Extract the [x, y] coordinate from the center of the cell holding the provided text.  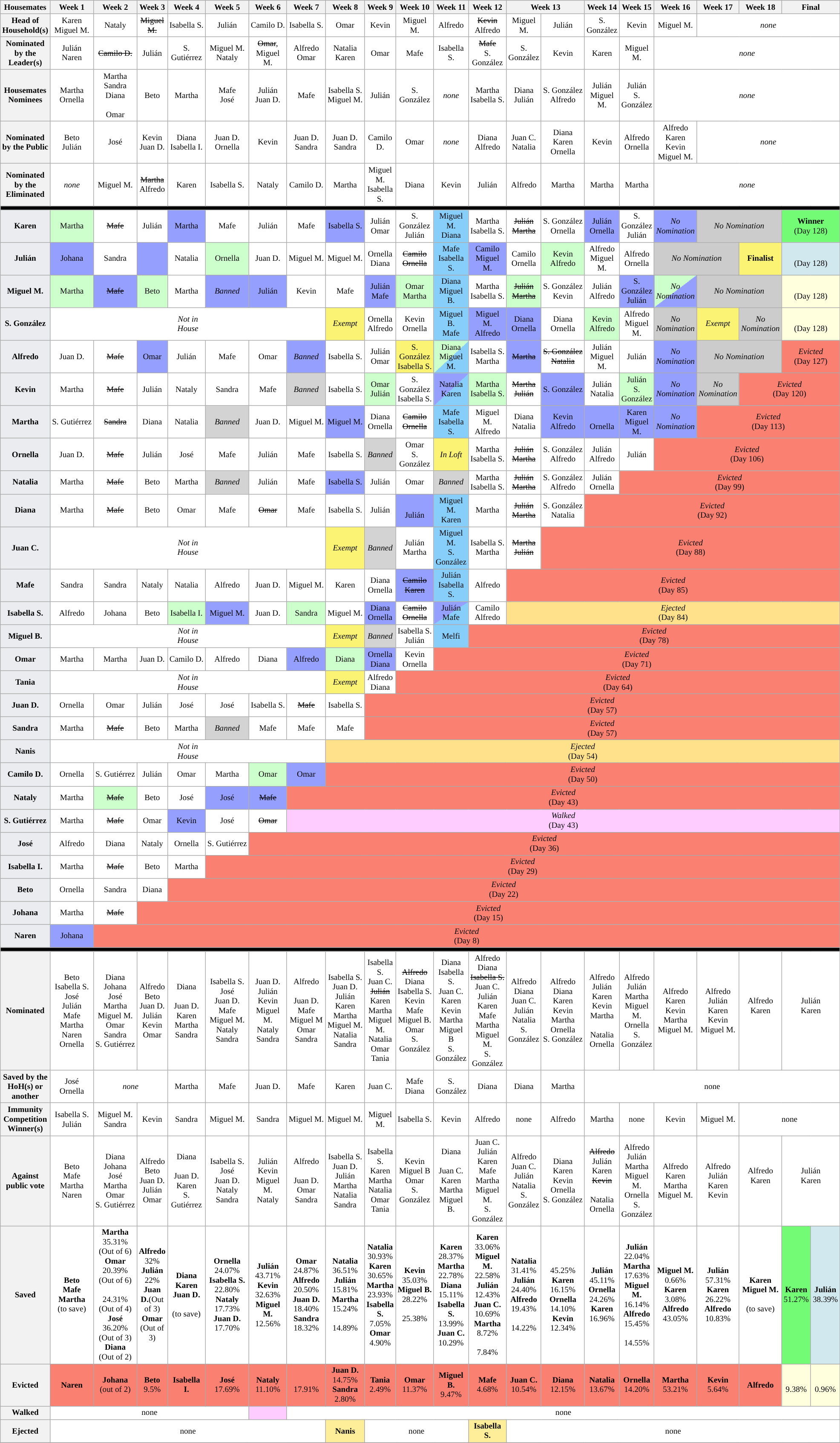
Evicted (Day 127) [811, 357]
Natalia30.93%Karen30.65%Martha23.93%Isabella S.7.05%Omar4.90% [380, 1295]
Evicted (Day 64) [618, 682]
Evicted (Day 99) [730, 482]
Evicted (Day 71) [637, 659]
Karen33.06%Miguel M.22.58%Julián12.43%Juan C.10.69%Martha8.72%7.84% [487, 1295]
Julián38.39% [825, 1295]
Isabella S.Juan D.JuliánMarthaNataliaSandra [345, 1181]
MarthaOrnella [72, 95]
DianaMiguel B. [451, 291]
Kevin35.03%Miguel B.28.22%25.38% [415, 1295]
Miguel M.Isabella S. [380, 185]
AlfredoKarenKevinMarthaMiguel M. [676, 1011]
Alfredo32%Julián22%Juan D.(Out of 3)Omar(Out of 3) [152, 1295]
AlfredoJuliánKarenKevinMiguel M. [718, 1011]
DianaKarenJuan D.(to save) [187, 1295]
Evicted (Day 43) [563, 798]
Julián43.71%Kevin32.63%Miguel M.12.56% [268, 1295]
Head of Household(s) [26, 25]
DianaJohanaJoséMarthaMiguel M.OmarSandraS. Gutiérrez [115, 1011]
Juan C.JuliánKarenMafeMarthaMiguel M.S. González [487, 1181]
9.38% [796, 1385]
AlfredoBetoJuan D.JuliánOmar [152, 1181]
Omar11.37% [415, 1385]
Miguel B.9.47% [451, 1385]
Evicted (Day 88) [690, 548]
Isabella S.KarenMarthaNataliaOmarTania [380, 1181]
Kevin5.64% [718, 1385]
Ornella24.07%Isabella S.22.80%Nataly17.73%Juan D.17.70% [227, 1295]
AlfredoJuan C.JuliánNataliaS. González [524, 1181]
DianaJulián [524, 95]
AlfredoDianaJuan C.JuliánNataliaS. González [524, 1011]
OmarS. González [415, 455]
Isabella S.Juan C.JuliánKarenMarthaMiguel M.NataliaOmarTania [380, 1011]
Evicted (Day 92) [712, 510]
Juan C.Natalia [524, 142]
Ejected [26, 1431]
Karen51.27% [796, 1295]
AlfredoDianaIsabella S.KevinMafeMiguel B.OmarS. González [415, 1011]
Evicted (Day 78) [654, 636]
Natalia13.67% [602, 1385]
Winner(Day 128) [811, 226]
Miguel M.Diana [451, 226]
Week 8 [345, 7]
Week 6 [268, 7]
Nominated by the Eliminated [26, 185]
AlfredoKarenMarthaMiguel M. [676, 1181]
Nominated by the Leader(s) [26, 53]
CamiloAlfredo [487, 613]
MafeDiana [415, 1086]
Evicted (Day 50) [583, 775]
Week 13 [546, 7]
Miguel M.0.66%Karen3.08%Alfredo43.05% [676, 1295]
Final [811, 7]
Against public vote [26, 1181]
S. GonzálezOrnella [563, 226]
OmarMartha [415, 291]
Miguel M.Karen [451, 510]
Week 15 [637, 7]
JuliánJuan D. [268, 95]
Week 18 [760, 7]
CamiloKaren [415, 585]
AlfredoDianaKarenKevinMarthaOrnellaS. González [563, 1011]
DianaIsabella S.Juan C.KarenKevinMarthaMiguel BS. González [451, 1011]
JuliánKevinMiguel M.Nataly [268, 1181]
Evicted (Day 106) [747, 455]
Walked (Day 43) [563, 821]
Martha35.31%(Out of 6)Omar20.39%(Out of 6)24.31%(Out of 4)José36.20%(Out of 3)Diana(Out of 2) [115, 1295]
AlfredoJuliánKarenKevinNataliaOrnella [602, 1181]
Evicted (Day 22) [503, 890]
Immunity Competition Winner(s) [26, 1120]
Juan C.10.54% [524, 1385]
JuliánIsabella S. [451, 585]
Week 5 [227, 7]
0.96% [825, 1385]
Week 14 [602, 7]
Evicted (Day 113) [768, 422]
In Loft [451, 455]
Miguel B. [26, 636]
Julián45.11%Ornella24.26%Karen16.96% [602, 1295]
Tania2.49% [380, 1385]
Julián57.31%Karen26.22%Alfredo10.83% [718, 1295]
Nataly11.10% [268, 1385]
DianaNatalia [524, 422]
AlfredoDianaIsabella S.Juan C.JuliánKarenMafeMarthaMiguel M.S. González [487, 1011]
Juan D.Ornella [227, 142]
AlfredoBetoJuan D.JuliánKevinOmar [152, 1011]
Isabella S.Juan D.JuliánKarenMarthaMiguel M.NataliaSandra [345, 1011]
Ejected (Day 84) [673, 613]
Evicted (Day 8) [467, 936]
17.91% [306, 1385]
Miguel M.S. González [451, 548]
Evicted (Day 15) [488, 913]
Isabella S.JoséJuan D.NatalySandra [227, 1181]
Mafe4.68% [487, 1385]
BetoMafeMarthaNaren [72, 1181]
KarenMiguel M.(to save) [760, 1295]
Walked [26, 1413]
Week 11 [451, 7]
MarthaSandraDianaOmar [115, 95]
Natalia36.51%Julián15.81%Martha15.24%14.89% [345, 1295]
45.25%Karen16.15%Ornella14.10%Kevin12.34% [563, 1295]
JuliánNatalia [602, 389]
BetoIsabella S.JoséJuliánMafeMarthaNarenOrnella [72, 1011]
Juan D.JuliánKevinMiguel M.NatalySandra [268, 1011]
DianaKarenOrnella [563, 142]
DianaAlfredo [487, 142]
Julián22.04%Martha17.63%Miguel M.16.14%Alfredo15.45%14.55% [637, 1295]
BetoJulián [72, 142]
Housemates [26, 7]
KevinMiguel BOmarS. González [415, 1181]
BetoMafeMartha(to save) [72, 1295]
AlfredoDiana [380, 682]
Karen28.37%Martha22.78%Diana15.11%Isabella S.13.99%Juan C.10.29% [451, 1295]
CamiloMiguel M. [487, 259]
DianaKarenKevinOrnellaS. González [563, 1181]
DianaJuan D.KarenMarthaSandra [187, 1011]
Kevin Alfredo [487, 25]
Week 12 [487, 7]
Finalist [760, 259]
DianaJuan C.KarenMarthaMiguel B. [451, 1181]
JoséOrnella [72, 1086]
Tania [26, 682]
MafeS. González [487, 53]
DianaJohanaJoséMarthaOmarS. Gutiérrez [115, 1181]
Week 16 [676, 7]
MarthaAlfredo [152, 185]
José17.69% [227, 1385]
Week 4 [187, 7]
Natalia31.41%Julián24.40%Alfredo19.43%14.22% [524, 1295]
Evicted [26, 1385]
Beto9.5% [152, 1385]
DianaIsabella I. [187, 142]
Nominated [26, 1011]
AlfredoOmar [306, 53]
AlfredoJuan D.OmarSandra [306, 1181]
Evicted (Day 36) [544, 844]
Juan D.14.75%Sandra2.80% [345, 1385]
Week 9 [380, 7]
OmarJulián [380, 389]
KevinJuan D. [152, 142]
AlfredoJuliánKarenKevin [718, 1181]
Week 1 [72, 7]
Evicted (Day 85) [673, 585]
Omar, Miguel M. [268, 53]
Week 10 [415, 7]
DianaMiguel M. [451, 357]
AlfredoJuliánKarenKevinMarthaNataliaOrnella [602, 1011]
S. GonzálezKevin [563, 291]
JuliánNaren [72, 53]
Saved by the HoH(s) or another [26, 1086]
Week 3 [152, 7]
Isabella S.JoséJuan D.MafeMiguel M.NatalySandra [227, 1011]
Saved [26, 1295]
Evicted (Day 29) [522, 867]
AlfredoKarenKevinMiguel M. [676, 142]
Week 17 [718, 7]
Week 7 [306, 7]
Miguel M.Nataly [227, 53]
Housemates Nominees [26, 95]
Martha53.21% [676, 1385]
Diana12.15% [563, 1385]
Ornella14.20% [637, 1385]
OrnellaAlfredo [380, 324]
Miguel M.Sandra [115, 1120]
Nominated by the Public [26, 142]
Johana(out of 2) [115, 1385]
Melfi [451, 636]
Miguel B.Mafe [451, 324]
Week 2 [115, 7]
Ejected (Day 54) [583, 752]
DianaJuan D.KarenS. Gutiérrez [187, 1181]
Evicted (Day 120) [789, 389]
Omar24.87%Alfredo20.50%Juan D.18.40%Sandra18.32% [306, 1295]
AlfredoJuan D.MafeMiguel MOmarSandra [306, 1011]
Isabella S.Miguel M. [345, 95]
MafeJosé [227, 95]
